For the text-containing cell, return its midpoint in (x, y) coordinate format. 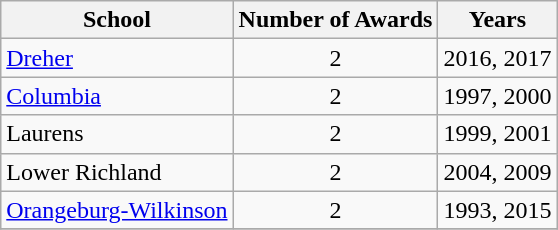
Lower Richland (117, 172)
Laurens (117, 134)
School (117, 20)
Columbia (117, 96)
Number of Awards (336, 20)
Dreher (117, 58)
Orangeburg-Wilkinson (117, 210)
Years (498, 20)
1999, 2001 (498, 134)
2016, 2017 (498, 58)
1997, 2000 (498, 96)
2004, 2009 (498, 172)
1993, 2015 (498, 210)
